From the cell containing the given text, extract its center point as (x, y) coordinate. 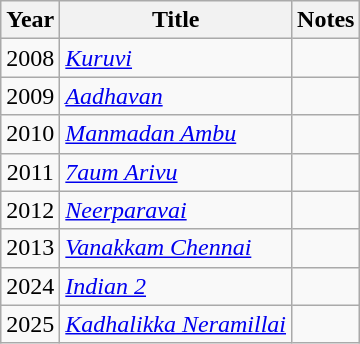
2011 (30, 172)
2024 (30, 286)
Indian 2 (176, 286)
Neerparavai (176, 210)
Manmadan Ambu (176, 134)
Aadhavan (176, 96)
Kuruvi (176, 58)
Kadhalikka Neramillai (176, 324)
2008 (30, 58)
Title (176, 20)
Notes (326, 20)
2010 (30, 134)
2012 (30, 210)
Vanakkam Chennai (176, 248)
2013 (30, 248)
7aum Arivu (176, 172)
Year (30, 20)
2009 (30, 96)
2025 (30, 324)
